Determine the (X, Y) coordinate at the center of the cell enclosing the given text.  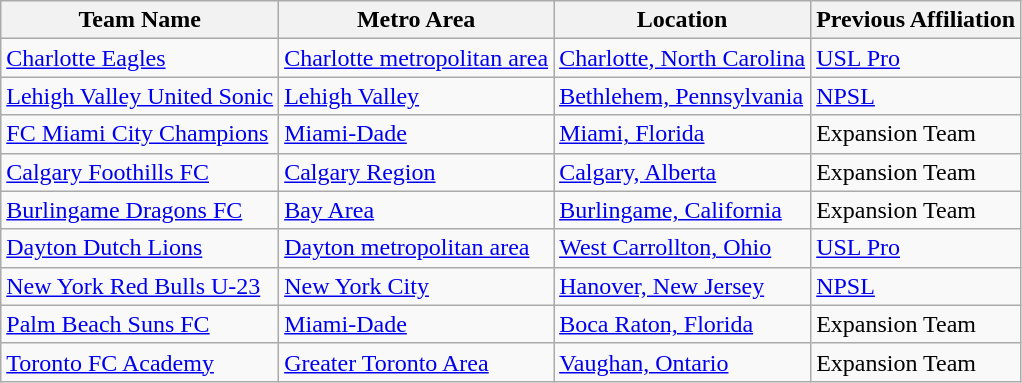
Boca Raton, Florida (682, 324)
New York Red Bulls U-23 (140, 286)
Charlotte, North Carolina (682, 58)
Toronto FC Academy (140, 362)
Team Name (140, 20)
Bethlehem, Pennsylvania (682, 96)
FC Miami City Champions (140, 134)
Calgary Region (416, 172)
Burlingame, California (682, 210)
Dayton Dutch Lions (140, 248)
Palm Beach Suns FC (140, 324)
Lehigh Valley (416, 96)
Burlingame Dragons FC (140, 210)
Dayton metropolitan area (416, 248)
Calgary, Alberta (682, 172)
Location (682, 20)
Hanover, New Jersey (682, 286)
Vaughan, Ontario (682, 362)
Lehigh Valley United Sonic (140, 96)
Charlotte metropolitan area (416, 58)
Charlotte Eagles (140, 58)
Greater Toronto Area (416, 362)
Calgary Foothills FC (140, 172)
Bay Area (416, 210)
West Carrollton, Ohio (682, 248)
Previous Affiliation (916, 20)
Metro Area (416, 20)
New York City (416, 286)
Miami, Florida (682, 134)
